Identify which cell holds the provided text, then report its [x, y] central coordinate. 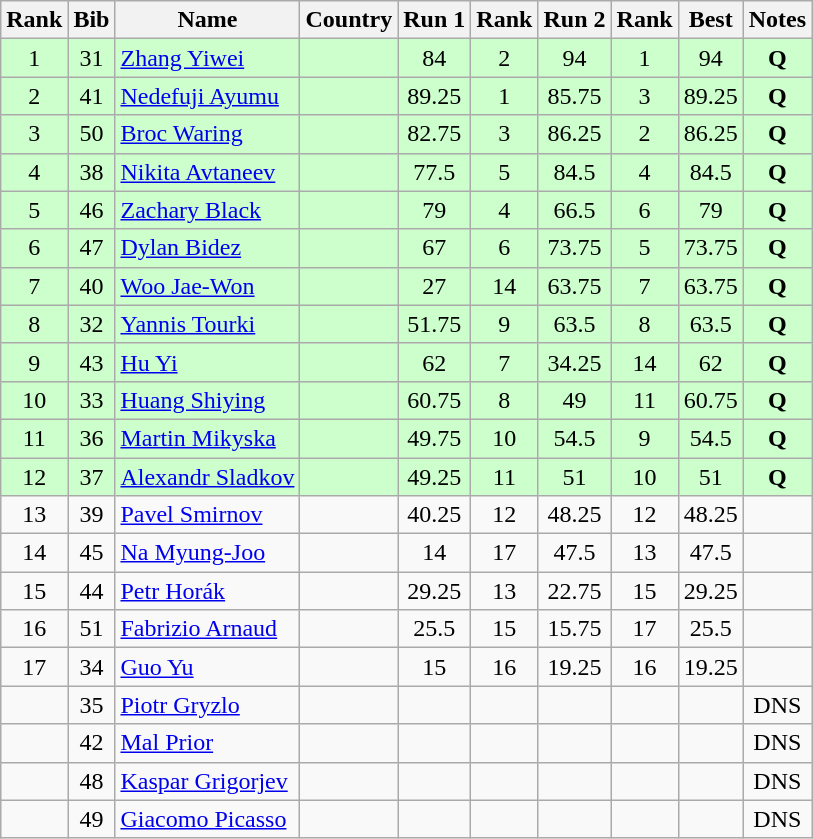
Run 2 [574, 20]
36 [92, 438]
38 [92, 172]
85.75 [574, 96]
31 [92, 58]
49.25 [434, 477]
15.75 [574, 629]
47 [92, 248]
Run 1 [434, 20]
Giacomo Picasso [208, 819]
50 [92, 134]
Martin Mikyska [208, 438]
Petr Horák [208, 591]
Alexandr Sladkov [208, 477]
82.75 [434, 134]
43 [92, 362]
42 [92, 743]
Guo Yu [208, 667]
67 [434, 248]
40 [92, 286]
Zhang Yiwei [208, 58]
Zachary Black [208, 210]
Mal Prior [208, 743]
44 [92, 591]
Fabrizio Arnaud [208, 629]
37 [92, 477]
Yannis Tourki [208, 324]
Broc Waring [208, 134]
49.75 [434, 438]
Woo Jae-Won [208, 286]
34 [92, 667]
Kaspar Grigorjev [208, 781]
66.5 [574, 210]
34.25 [574, 362]
Na Myung-Joo [208, 553]
Dylan Bidez [208, 248]
Nedefuji Ayumu [208, 96]
51.75 [434, 324]
41 [92, 96]
Pavel Smirnov [208, 515]
Notes [777, 20]
33 [92, 400]
40.25 [434, 515]
Hu Yi [208, 362]
22.75 [574, 591]
32 [92, 324]
84 [434, 58]
77.5 [434, 172]
Name [208, 20]
27 [434, 286]
48 [92, 781]
Bib [92, 20]
45 [92, 553]
Piotr Gryzlo [208, 705]
39 [92, 515]
35 [92, 705]
Best [710, 20]
46 [92, 210]
Nikita Avtaneev [208, 172]
Country [349, 20]
Huang Shiying [208, 400]
